Pinpoint the cell where the given text exists, returning its [x, y] midpoint coordinate. 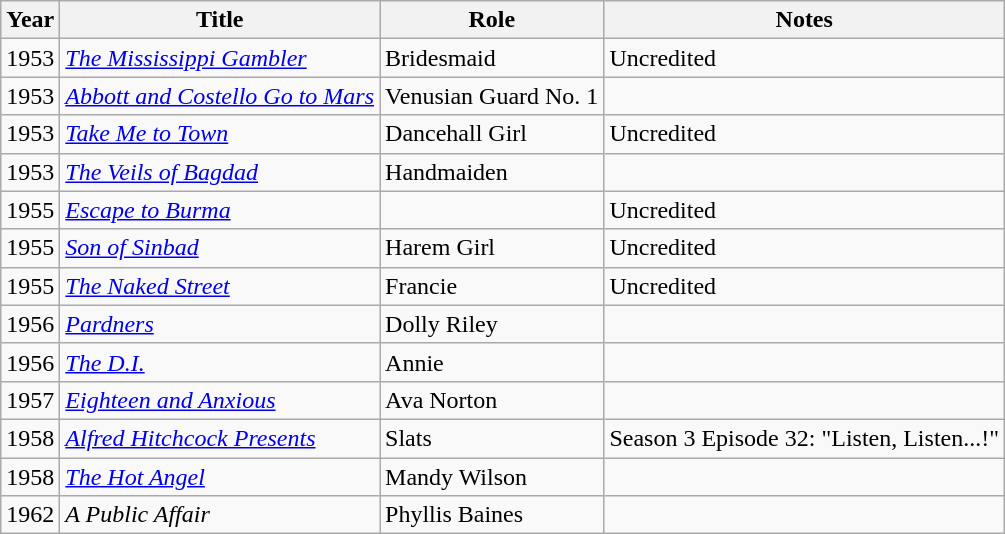
1962 [30, 515]
Slats [492, 438]
The Veils of Bagdad [220, 172]
Alfred Hitchcock Presents [220, 438]
The Mississippi Gambler [220, 58]
A Public Affair [220, 515]
Title [220, 20]
Escape to Burma [220, 210]
Pardners [220, 324]
1957 [30, 400]
Annie [492, 362]
Phyllis Baines [492, 515]
Harem Girl [492, 248]
Role [492, 20]
Handmaiden [492, 172]
The D.I. [220, 362]
Season 3 Episode 32: "Listen, Listen...!" [804, 438]
Dancehall Girl [492, 134]
Take Me to Town [220, 134]
Ava Norton [492, 400]
Bridesmaid [492, 58]
Eighteen and Anxious [220, 400]
Abbott and Costello Go to Mars [220, 96]
The Naked Street [220, 286]
Year [30, 20]
Francie [492, 286]
Dolly Riley [492, 324]
Son of Sinbad [220, 248]
Notes [804, 20]
The Hot Angel [220, 477]
Venusian Guard No. 1 [492, 96]
Mandy Wilson [492, 477]
